Find where the given text appears and provide that cell's center as (X, Y) coordinate. 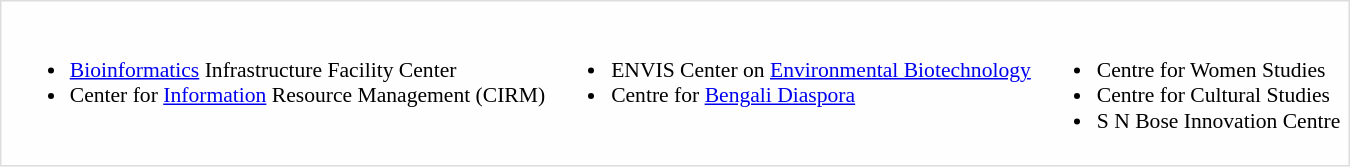
Bioinformatics Infrastructure Facility CenterCenter for Information Resource Management (CIRM) (277, 83)
Centre for Women StudiesCentre for Cultural StudiesS N Bose Innovation Centre (1188, 83)
ENVIS Center on Environmental BiotechnologyCentre for Bengali Diaspora (792, 83)
